For the text-containing cell, return its midpoint in (x, y) coordinate format. 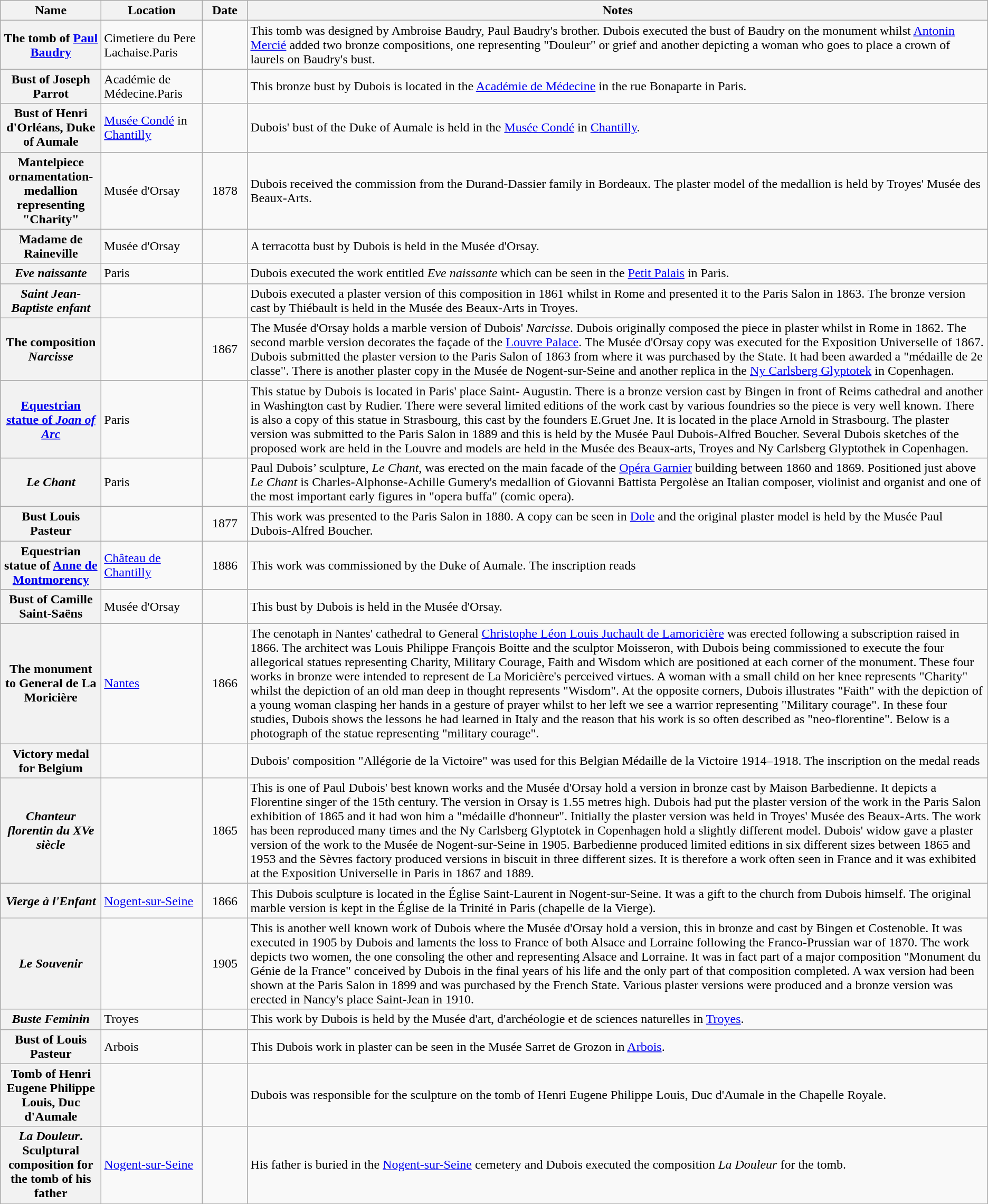
The tomb of Paul Baudry (51, 45)
1905 (225, 964)
Dubois' composition "Allégorie de la Victoire" was used for this Belgian Médaille de la Victoire 1914–1918. The inscription on the medal reads (617, 761)
1878 (225, 191)
Arbois (152, 1046)
Equestrian statue of Joan of Arc (51, 419)
The composition Narcisse (51, 349)
Dubois' bust of the Duke of Aumale is held in the Musée Condé in Chantilly. (617, 128)
Le Souvenir (51, 964)
A terracotta bust by Dubois is held in the Musée d'Orsay. (617, 246)
Bust of Joseph Parrot (51, 87)
Name (51, 11)
Tomb of Henri Eugene Philippe Louis, Duc d'Aumale (51, 1095)
Château de Chantilly (152, 565)
This work was commissioned by the Duke of Aumale. The inscription reads (617, 565)
Buste Feminin (51, 1019)
Dubois was responsible for the sculpture on the tomb of Henri Eugene Philippe Louis, Duc d'Aumale in the Chapelle Royale. (617, 1095)
Location (152, 11)
Victory medal for Belgium (51, 761)
His father is buried in the Nogent-sur-Seine cemetery and Dubois executed the composition La Douleur for the tomb. (617, 1165)
Bust of Henri d'Orléans, Duke of Aumale (51, 128)
1867 (225, 349)
Madame de Raineville (51, 246)
Vierge à l'Enfant (51, 900)
Equestrian statue of Anne de Montmorency (51, 565)
Le Chant (51, 482)
Saint Jean-Baptiste enfant (51, 301)
Eve naissante (51, 273)
Bust Louis Pasteur (51, 524)
This bronze bust by Dubois is located in the Académie de Médecine in the rue Bonaparte in Paris. (617, 87)
Chanteur florentin du XVe siècle (51, 831)
This Dubois work in plaster can be seen in the Musée Sarret de Grozon in Arbois. (617, 1046)
The monument to General de La Moricière (51, 684)
Bust of Camille Saint-Saëns (51, 607)
1886 (225, 565)
Nantes (152, 684)
Cimetiere du Pere Lachaise.Paris (152, 45)
Notes (617, 11)
Date (225, 11)
Bust of Louis Pasteur (51, 1046)
1877 (225, 524)
1865 (225, 831)
Mantelpiece ornamentation-medallion representing "Charity" (51, 191)
Dubois executed the work entitled Eve naissante which can be seen in the Petit Palais in Paris. (617, 273)
This work by Dubois is held by the Musée d'art, d'archéologie et de sciences naturelles in Troyes. (617, 1019)
Musée Condé in Chantilly (152, 128)
Académie de Médecine.Paris (152, 87)
La Douleur. Sculptural composition for the tomb of his father (51, 1165)
This bust by Dubois is held in the Musée d'Orsay. (617, 607)
Troyes (152, 1019)
